Pinpoint the cell where the given text exists, returning its [x, y] midpoint coordinate. 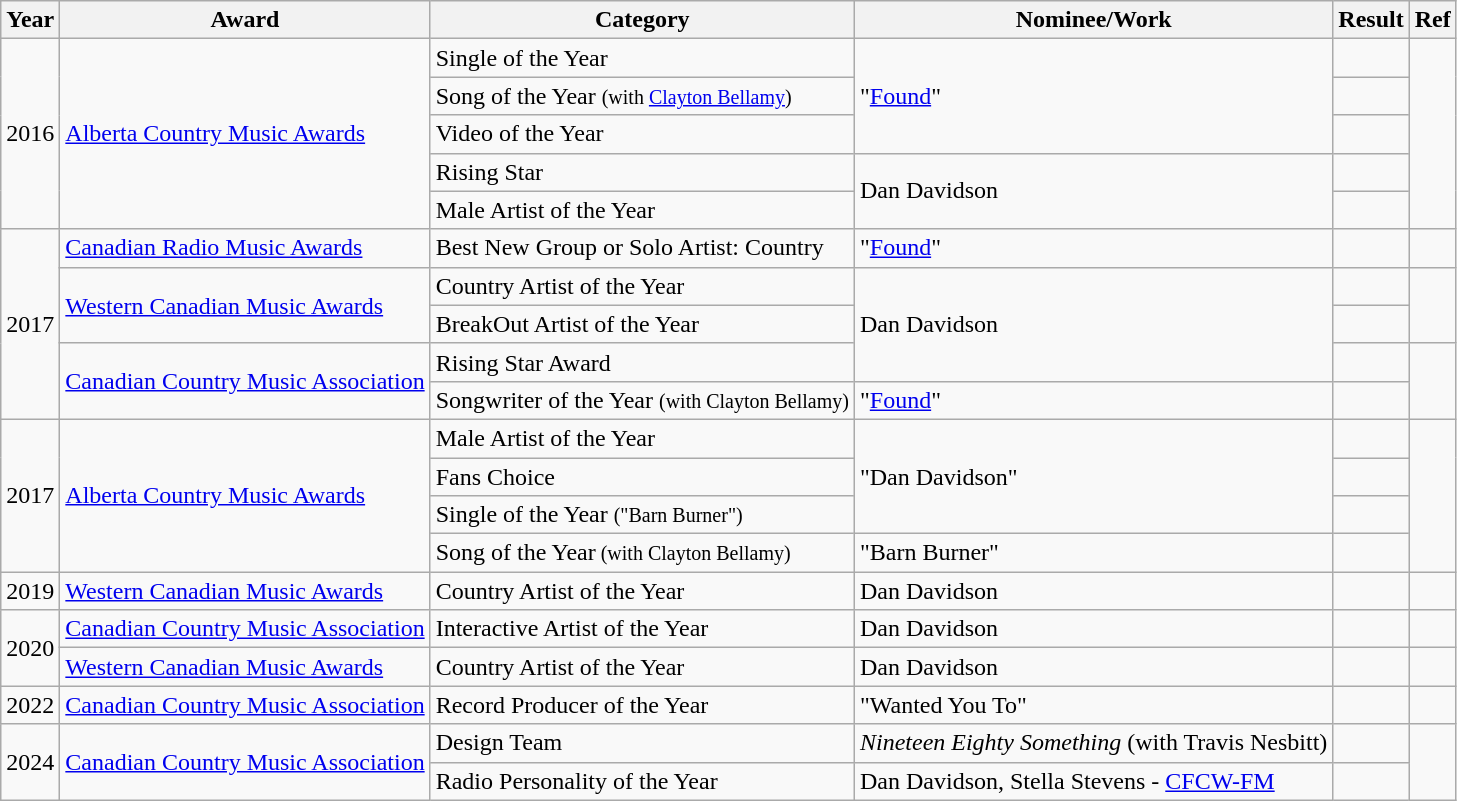
2019 [30, 591]
Category [642, 20]
Design Team [642, 743]
Ref [1432, 20]
Award [245, 20]
"Barn Burner" [1093, 553]
Nineteen Eighty Something (with Travis Nesbitt) [1093, 743]
Canadian Radio Music Awards [245, 248]
2022 [30, 705]
Best New Group or Solo Artist: Country [642, 248]
"Dan Davidson" [1093, 476]
BreakOut Artist of the Year [642, 324]
Video of the Year [642, 134]
2024 [30, 762]
Result [1371, 20]
Record Producer of the Year [642, 705]
Year [30, 20]
Nominee/Work [1093, 20]
Single of the Year ("Barn Burner") [642, 515]
Songwriter of the Year (with Clayton Bellamy) [642, 400]
"Wanted You To" [1093, 705]
Rising Star Award [642, 362]
Fans Choice [642, 477]
2020 [30, 648]
2016 [30, 134]
Single of the Year [642, 58]
Radio Personality of the Year [642, 781]
Rising Star [642, 172]
Dan Davidson, Stella Stevens - CFCW-FM [1093, 781]
Interactive Artist of the Year [642, 629]
